Locate the cell with the specified text and output its (X, Y) center coordinate. 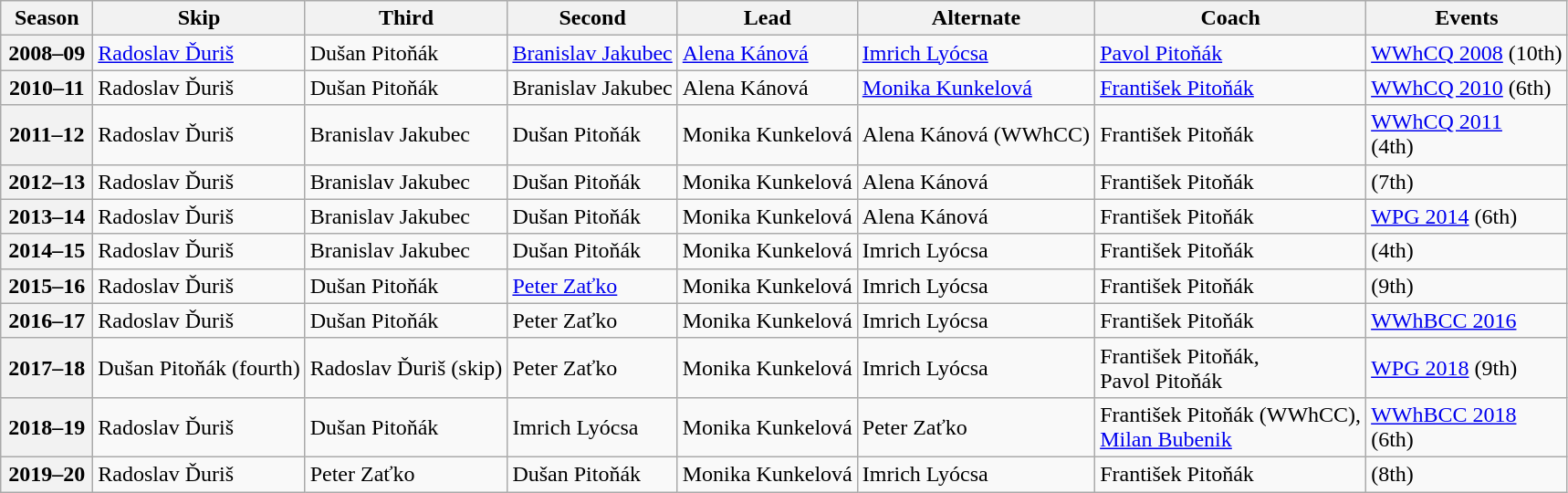
František Pitoňák,Pavol Pitoňák (1230, 367)
2010–11 (47, 88)
2014–15 (47, 251)
Season (47, 18)
WWhBCC 2016 (1467, 320)
Events (1467, 18)
WPG 2018 (9th) (1467, 367)
Alena Kánová (WWhCC) (976, 135)
2019–20 (47, 474)
2011–12 (47, 135)
2013–14 (47, 216)
2016–17 (47, 320)
2015–16 (47, 286)
Coach (1230, 18)
2012–13 (47, 182)
Third (406, 18)
František Pitoňák (WWhCC),Milan Bubenik (1230, 427)
WWhBCC 2018 (6th) (1467, 427)
2017–18 (47, 367)
2008–09 (47, 53)
Lead (767, 18)
(8th) (1467, 474)
WPG 2014 (6th) (1467, 216)
2018–19 (47, 427)
Alternate (976, 18)
WWhCQ 2011 (4th) (1467, 135)
WWhCQ 2008 (10th) (1467, 53)
(4th) (1467, 251)
Skip (199, 18)
WWhCQ 2010 (6th) (1467, 88)
(7th) (1467, 182)
Dušan Pitoňák (fourth) (199, 367)
(9th) (1467, 286)
Radoslav Ďuriš (skip) (406, 367)
Second (592, 18)
Pavol Pitoňák (1230, 53)
